Search for the cell housing the specified text and yield its [X, Y] center coordinate. 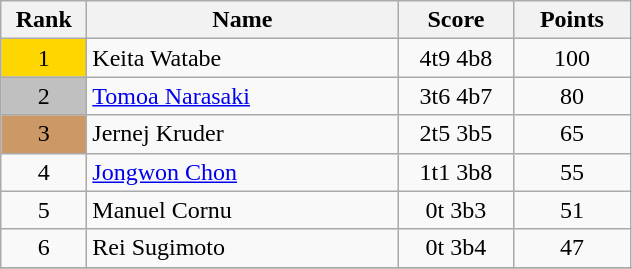
Keita Watabe [242, 58]
Points [572, 20]
1 [44, 58]
Rei Sugimoto [242, 248]
Score [456, 20]
Manuel Cornu [242, 210]
1t1 3b8 [456, 172]
3 [44, 134]
Jernej Kruder [242, 134]
2t5 3b5 [456, 134]
51 [572, 210]
6 [44, 248]
55 [572, 172]
4 [44, 172]
47 [572, 248]
80 [572, 96]
Name [242, 20]
Rank [44, 20]
4t9 4b8 [456, 58]
100 [572, 58]
0t 3b3 [456, 210]
Jongwon Chon [242, 172]
0t 3b4 [456, 248]
2 [44, 96]
5 [44, 210]
3t6 4b7 [456, 96]
Tomoa Narasaki [242, 96]
65 [572, 134]
